Provide the [X, Y] coordinate of the cell's center where the given text is located.  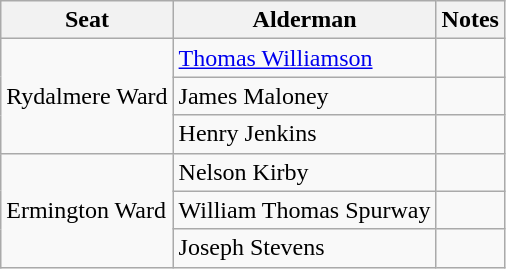
Seat [87, 20]
Henry Jenkins [304, 134]
Notes [470, 20]
William Thomas Spurway [304, 210]
James Maloney [304, 96]
Nelson Kirby [304, 172]
Rydalmere Ward [87, 96]
Joseph Stevens [304, 248]
Thomas Williamson [304, 58]
Alderman [304, 20]
Ermington Ward [87, 210]
